Scan for the cell matching the given text and deliver its [X, Y] coordinate at center. 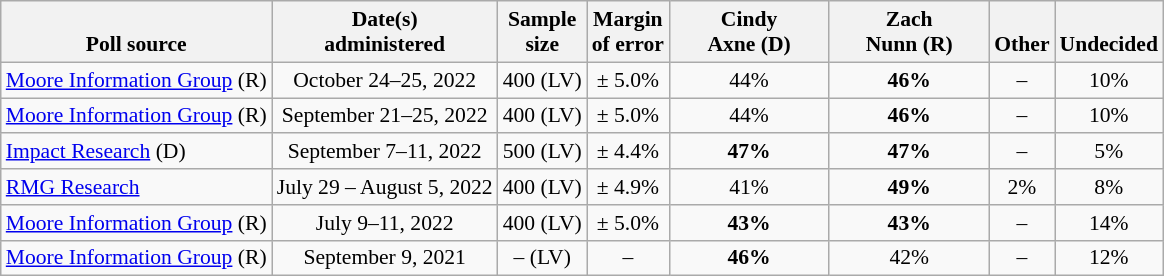
September 21–25, 2022 [385, 116]
October 24–25, 2022 [385, 80]
2% [1022, 187]
CindyAxne (D) [749, 32]
ZachNunn (R) [909, 32]
500 (LV) [542, 152]
49% [909, 187]
July 9–11, 2022 [385, 223]
Impact Research (D) [136, 152]
42% [909, 258]
± 4.9% [628, 187]
September 9, 2021 [385, 258]
± 4.4% [628, 152]
September 7–11, 2022 [385, 152]
Samplesize [542, 32]
Marginof error [628, 32]
Poll source [136, 32]
July 29 – August 5, 2022 [385, 187]
– (LV) [542, 258]
8% [1109, 187]
Date(s)administered [385, 32]
RMG Research [136, 187]
Other [1022, 32]
12% [1109, 258]
5% [1109, 152]
41% [749, 187]
Undecided [1109, 32]
14% [1109, 223]
